Extract the [x, y] coordinate from the center of the cell holding the provided text.  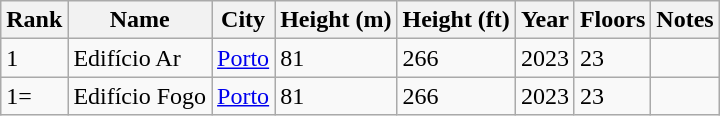
1= [34, 96]
Height (ft) [456, 20]
City [244, 20]
Year [544, 20]
1 [34, 58]
Notes [685, 20]
Height (m) [336, 20]
Edifício Fogo [140, 96]
Name [140, 20]
Rank [34, 20]
Edifício Ar [140, 58]
Floors [612, 20]
